Locate the cell with the specified text and output its (x, y) center coordinate. 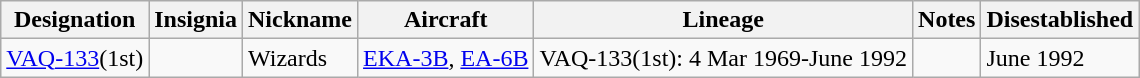
Nickname (300, 20)
VAQ-133(1st): 4 Mar 1969-June 1992 (724, 58)
Aircraft (446, 20)
Notes (947, 20)
Lineage (724, 20)
VAQ-133(1st) (75, 58)
Wizards (300, 58)
Insignia (196, 20)
Disestablished (1060, 20)
June 1992 (1060, 58)
EKA-3B, EA-6B (446, 58)
Designation (75, 20)
